Locate the cell with the specified text and output its [X, Y] center coordinate. 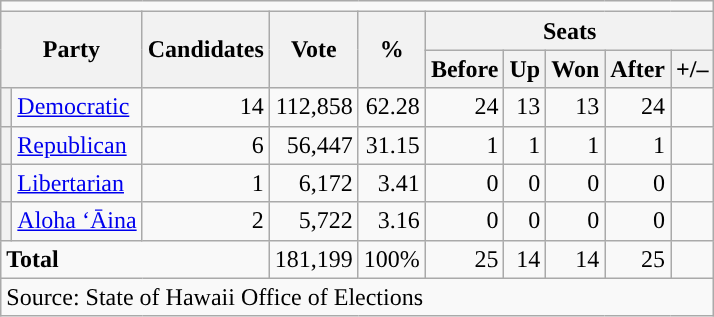
Aloha ʻĀina [77, 221]
5,722 [314, 221]
Democratic [77, 107]
100% [392, 259]
6,172 [314, 183]
Source: State of Hawaii Office of Elections [358, 297]
Up [525, 69]
Vote [314, 50]
181,199 [314, 259]
Party [72, 50]
Republican [77, 145]
Candidates [206, 50]
Total [136, 259]
Won [576, 69]
After [638, 69]
6 [206, 145]
56,447 [314, 145]
2 [206, 221]
3.41 [392, 183]
+/– [692, 69]
Seats [570, 31]
% [392, 50]
112,858 [314, 107]
31.15 [392, 145]
Before [464, 69]
62.28 [392, 107]
3.16 [392, 221]
Libertarian [77, 183]
